Identify which cell holds the provided text, then report its [X, Y] central coordinate. 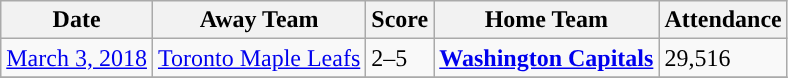
Score [400, 20]
Attendance [723, 20]
2–5 [400, 58]
29,516 [723, 58]
Away Team [258, 20]
Date [77, 20]
March 3, 2018 [77, 58]
Home Team [546, 20]
Washington Capitals [546, 58]
Toronto Maple Leafs [258, 58]
